Extract the (X, Y) coordinate from the center of the cell holding the provided text.  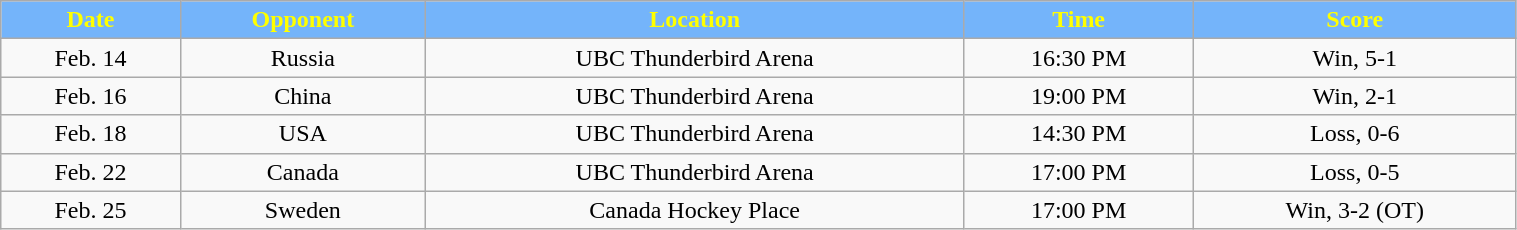
Score (1354, 20)
19:00 PM (1079, 96)
Loss, 0-5 (1354, 172)
Location (695, 20)
Loss, 0-6 (1354, 134)
Russia (303, 58)
14:30 PM (1079, 134)
Win, 5-1 (1354, 58)
USA (303, 134)
Feb. 25 (90, 210)
Canada Hockey Place (695, 210)
Win, 3-2 (OT) (1354, 210)
Win, 2-1 (1354, 96)
Time (1079, 20)
Feb. 14 (90, 58)
Date (90, 20)
China (303, 96)
Feb. 22 (90, 172)
Feb. 18 (90, 134)
16:30 PM (1079, 58)
Sweden (303, 210)
Canada (303, 172)
Feb. 16 (90, 96)
Opponent (303, 20)
